Pinpoint the cell where the given text exists, returning its [x, y] midpoint coordinate. 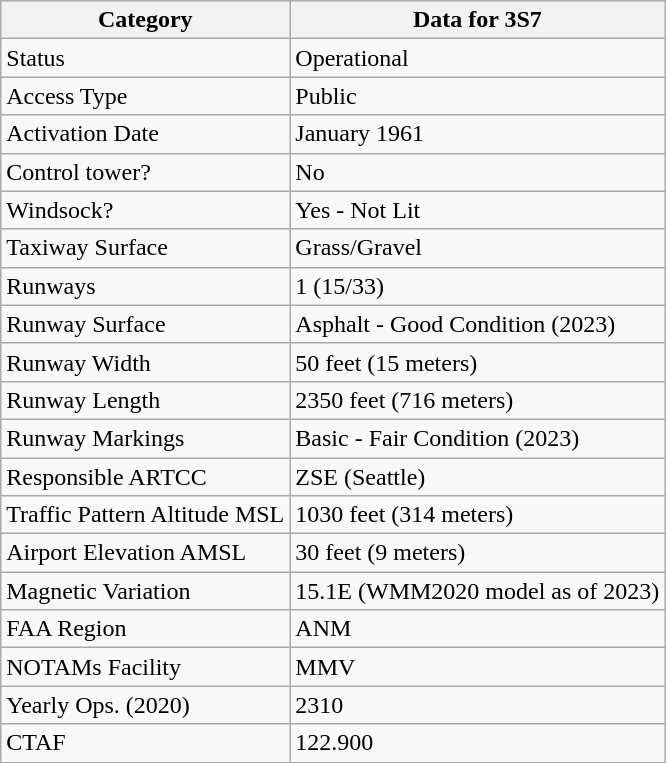
FAA Region [146, 629]
CTAF [146, 743]
15.1E (WMM2020 model as of 2023) [478, 591]
1 (15/33) [478, 286]
Responsible ARTCC [146, 477]
Control tower? [146, 172]
1030 feet (314 meters) [478, 515]
No [478, 172]
30 feet (9 meters) [478, 553]
MMV [478, 667]
Grass/Gravel [478, 248]
Runway Length [146, 400]
Runways [146, 286]
Traffic Pattern Altitude MSL [146, 515]
Windsock? [146, 210]
Category [146, 20]
ZSE (Seattle) [478, 477]
Yearly Ops. (2020) [146, 705]
Runway Surface [146, 324]
Status [146, 58]
Asphalt - Good Condition (2023) [478, 324]
2310 [478, 705]
Access Type [146, 96]
Public [478, 96]
Operational [478, 58]
January 1961 [478, 134]
Activation Date [146, 134]
122.900 [478, 743]
Data for 3S7 [478, 20]
50 feet (15 meters) [478, 362]
Taxiway Surface [146, 248]
Runway Width [146, 362]
ANM [478, 629]
2350 feet (716 meters) [478, 400]
Basic - Fair Condition (2023) [478, 438]
Yes - Not Lit [478, 210]
Runway Markings [146, 438]
Magnetic Variation [146, 591]
Airport Elevation AMSL [146, 553]
NOTAMs Facility [146, 667]
